Find where the given text appears and provide that cell's center as (x, y) coordinate. 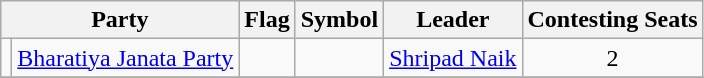
Party (120, 20)
2 (612, 58)
Flag (267, 20)
Bharatiya Janata Party (126, 58)
Contesting Seats (612, 20)
Leader (453, 20)
Symbol (339, 20)
Shripad Naik (453, 58)
